Determine the (x, y) coordinate at the center of the cell enclosing the given text.  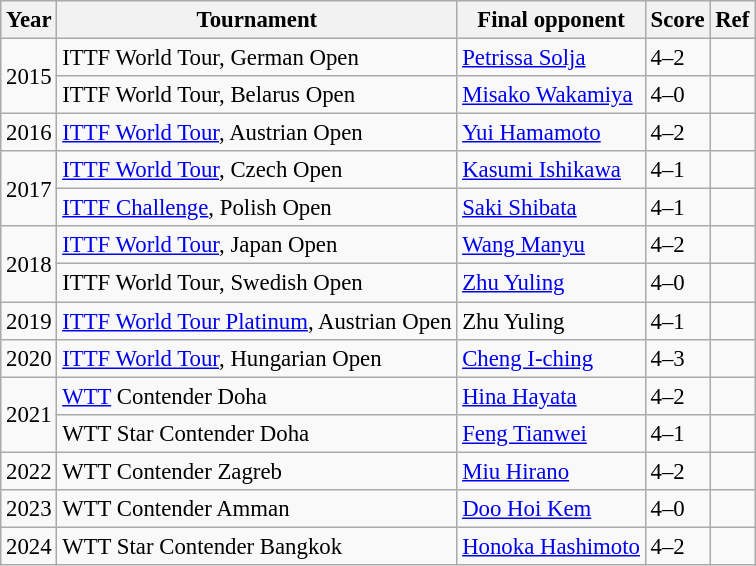
Honoka Hashimoto (551, 546)
ITTF World Tour, Austrian Open (257, 133)
ITTF World Tour, Belarus Open (257, 95)
WTT Contender Zagreb (257, 471)
Score (678, 20)
2020 (29, 358)
ITTF World Tour, Hungarian Open (257, 358)
ITTF World Tour, German Open (257, 58)
WTT Star Contender Doha (257, 433)
ITTF World Tour Platinum, Austrian Open (257, 321)
2016 (29, 133)
WTT Star Contender Bangkok (257, 546)
Hina Hayata (551, 396)
Wang Manyu (551, 245)
ITTF World Tour, Swedish Open (257, 283)
2021 (29, 414)
2017 (29, 188)
Yui Hamamoto (551, 133)
Year (29, 20)
Final opponent (551, 20)
2019 (29, 321)
Saki Shibata (551, 208)
ITTF World Tour, Czech Open (257, 170)
2018 (29, 264)
Doo Hoi Kem (551, 509)
Kasumi Ishikawa (551, 170)
Cheng I-ching (551, 358)
Misako Wakamiya (551, 95)
2015 (29, 76)
2022 (29, 471)
WTT Contender Amman (257, 509)
4–3 (678, 358)
ITTF World Tour, Japan Open (257, 245)
2023 (29, 509)
Tournament (257, 20)
Miu Hirano (551, 471)
Petrissa Solja (551, 58)
Ref (732, 20)
WTT Contender Doha (257, 396)
2024 (29, 546)
Feng Tianwei (551, 433)
ITTF Challenge, Polish Open (257, 208)
